Locate the cell with the specified text and output its (X, Y) center coordinate. 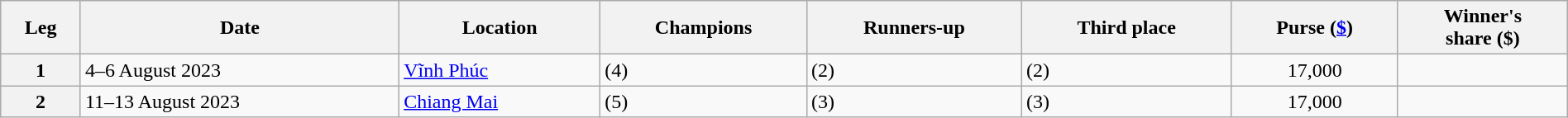
Purse ($) (1315, 28)
(5) (704, 101)
(4) (704, 70)
Winner'sshare ($) (1482, 28)
Runners-up (914, 28)
Champions (704, 28)
2 (41, 101)
4–6 August 2023 (240, 70)
Vĩnh Phúc (500, 70)
Third place (1126, 28)
11–13 August 2023 (240, 101)
Date (240, 28)
1 (41, 70)
Chiang Mai (500, 101)
Leg (41, 28)
Location (500, 28)
